Return [X, Y] of the center of cell containing provided text 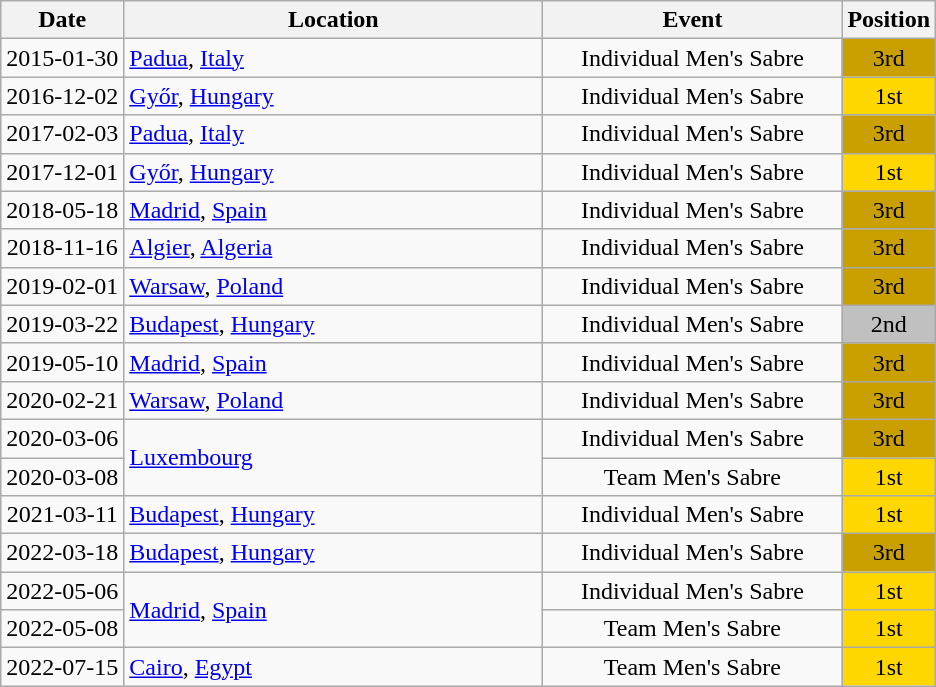
Location [334, 20]
2nd [889, 324]
2018-11-16 [62, 248]
Luxembourg [334, 457]
2019-05-10 [62, 362]
2019-02-01 [62, 286]
2019-03-22 [62, 324]
2021-03-11 [62, 515]
2022-07-15 [62, 667]
Date [62, 20]
Position [889, 20]
2020-02-21 [62, 400]
2017-12-01 [62, 172]
2020-03-06 [62, 438]
2015-01-30 [62, 58]
2017-02-03 [62, 134]
2016-12-02 [62, 96]
2018-05-18 [62, 210]
2022-05-06 [62, 591]
Cairo, Egypt [334, 667]
2022-05-08 [62, 629]
Event [692, 20]
2022-03-18 [62, 553]
2020-03-08 [62, 477]
Algier, Algeria [334, 248]
